Output the (X, Y) coordinate of the center of the cell containing the given text.  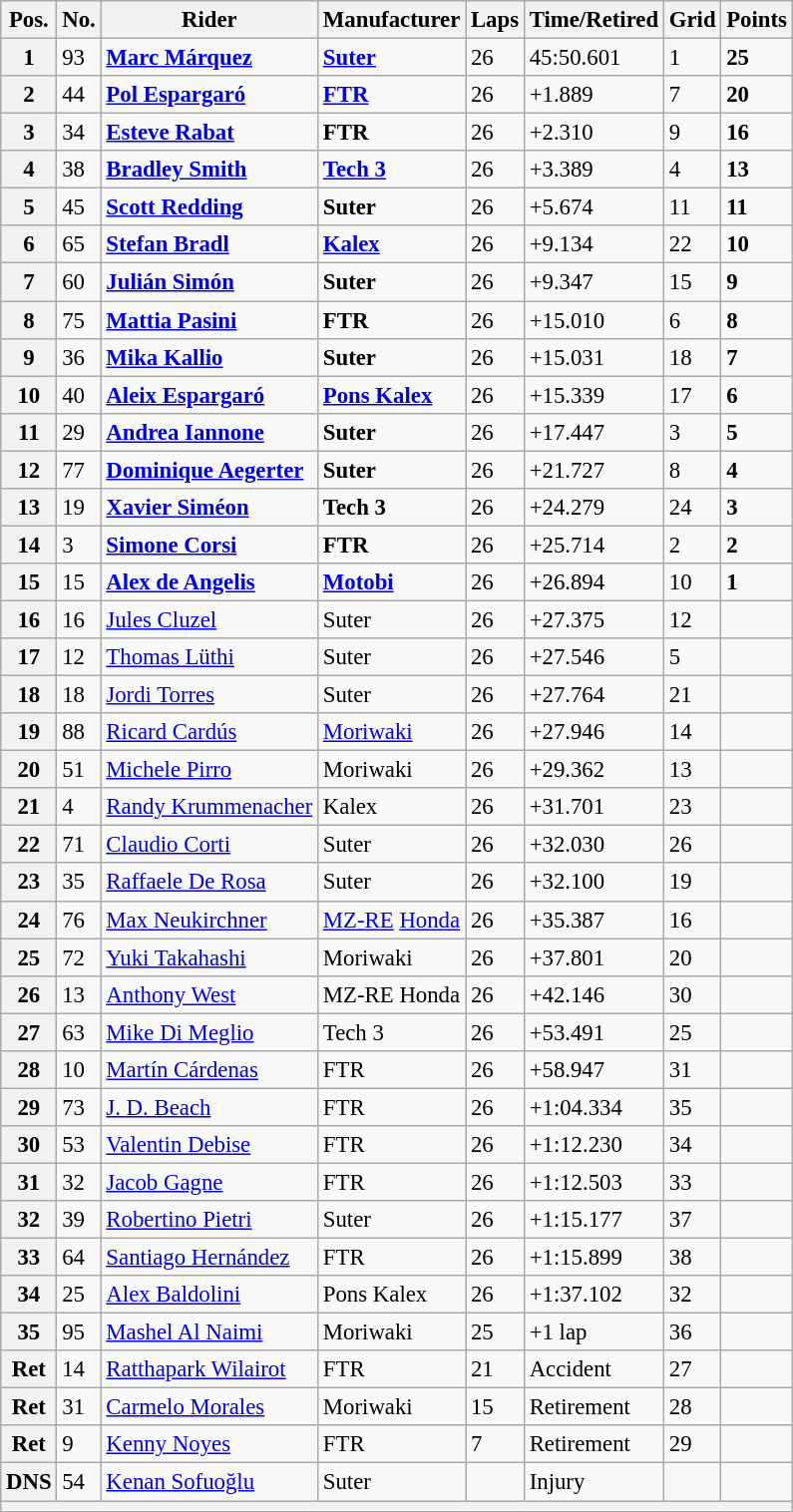
+1 lap (594, 1332)
Alex Baldolini (209, 1295)
88 (79, 732)
Points (756, 20)
Manufacturer (392, 20)
75 (79, 320)
51 (79, 770)
Julián Simón (209, 282)
Scott Redding (209, 207)
+1:12.230 (594, 1145)
Injury (594, 1482)
Rider (209, 20)
Kenny Noyes (209, 1445)
Carmelo Morales (209, 1407)
+32.100 (594, 883)
+17.447 (594, 432)
+53.491 (594, 1032)
Robertino Pietri (209, 1220)
Mika Kallio (209, 357)
Time/Retired (594, 20)
Claudio Corti (209, 845)
37 (692, 1220)
Jules Cluzel (209, 619)
+27.546 (594, 657)
Pos. (29, 20)
Bradley Smith (209, 170)
+27.375 (594, 619)
71 (79, 845)
Grid (692, 20)
+15.339 (594, 395)
Max Neukirchner (209, 920)
+29.362 (594, 770)
Pol Espargaró (209, 95)
DNS (29, 1482)
J. D. Beach (209, 1107)
Ricard Cardús (209, 732)
Aleix Espargaró (209, 395)
Alex de Angelis (209, 582)
Raffaele De Rosa (209, 883)
+21.727 (594, 470)
Randy Krummenacher (209, 807)
Mashel Al Naimi (209, 1332)
Jacob Gagne (209, 1182)
Motobi (392, 582)
+42.146 (594, 994)
Anthony West (209, 994)
44 (79, 95)
Stefan Bradl (209, 244)
+25.714 (594, 545)
+9.134 (594, 244)
Xavier Siméon (209, 508)
Andrea Iannone (209, 432)
+1:04.334 (594, 1107)
+27.764 (594, 695)
+27.946 (594, 732)
Jordi Torres (209, 695)
+1.889 (594, 95)
Mike Di Meglio (209, 1032)
Esteve Rabat (209, 133)
+1:15.899 (594, 1258)
+9.347 (594, 282)
+15.031 (594, 357)
Dominique Aegerter (209, 470)
+3.389 (594, 170)
64 (79, 1258)
+32.030 (594, 845)
76 (79, 920)
Valentin Debise (209, 1145)
Santiago Hernández (209, 1258)
+24.279 (594, 508)
+1:15.177 (594, 1220)
77 (79, 470)
53 (79, 1145)
+26.894 (594, 582)
+37.801 (594, 957)
+15.010 (594, 320)
Thomas Lüthi (209, 657)
Marc Márquez (209, 58)
+1:12.503 (594, 1182)
54 (79, 1482)
93 (79, 58)
65 (79, 244)
Accident (594, 1369)
+5.674 (594, 207)
Michele Pirro (209, 770)
60 (79, 282)
45:50.601 (594, 58)
Ratthapark Wilairot (209, 1369)
Simone Corsi (209, 545)
72 (79, 957)
40 (79, 395)
+1:37.102 (594, 1295)
73 (79, 1107)
Yuki Takahashi (209, 957)
45 (79, 207)
+35.387 (594, 920)
39 (79, 1220)
63 (79, 1032)
+2.310 (594, 133)
95 (79, 1332)
+58.947 (594, 1070)
Martín Cárdenas (209, 1070)
Kenan Sofuoğlu (209, 1482)
Mattia Pasini (209, 320)
Laps (495, 20)
+31.701 (594, 807)
No. (79, 20)
